Scan for the cell matching the given text and deliver its (X, Y) coordinate at center. 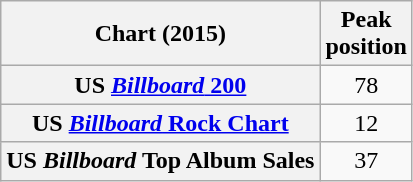
US Billboard Rock Chart (160, 123)
Peakposition (366, 34)
Chart (2015) (160, 34)
US Billboard Top Album Sales (160, 161)
78 (366, 85)
US Billboard 200 (160, 85)
37 (366, 161)
12 (366, 123)
